Identify which cell holds the provided text, then report its [X, Y] central coordinate. 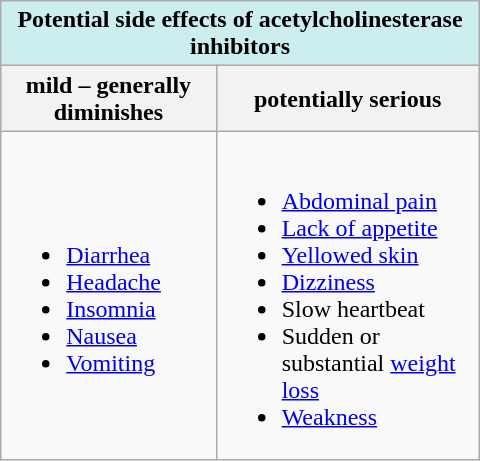
DiarrheaHeadacheInsomniaNauseaVomiting [108, 296]
Potential side effects of acetylcholinesterase inhibitors [240, 34]
potentially serious [348, 98]
mild – generally diminishes [108, 98]
Abdominal painLack of appetiteYellowed skinDizzinessSlow heartbeatSudden or substantial weight lossWeakness [348, 296]
